Extract the [x, y] coordinate from the center of the cell holding the provided text.  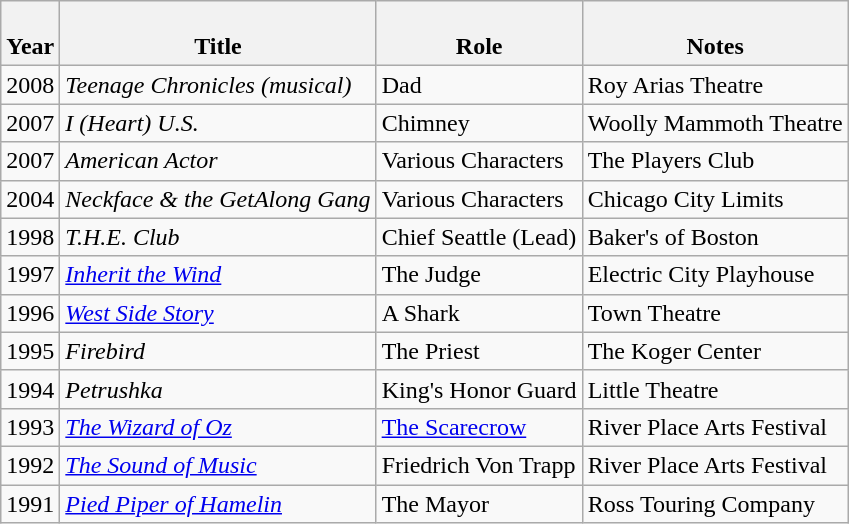
Pied Piper of Hamelin [218, 503]
West Side Story [218, 313]
Woolly Mammoth Theatre [715, 123]
T.H.E. Club [218, 237]
The Judge [479, 275]
2004 [30, 199]
1994 [30, 389]
Inherit the Wind [218, 275]
American Actor [218, 161]
1991 [30, 503]
Role [479, 34]
1995 [30, 351]
Petrushka [218, 389]
Chief Seattle (Lead) [479, 237]
1992 [30, 465]
The Scarecrow [479, 427]
Chicago City Limits [715, 199]
The Players Club [715, 161]
The Wizard of Oz [218, 427]
The Sound of Music [218, 465]
Year [30, 34]
Chimney [479, 123]
The Mayor [479, 503]
The Koger Center [715, 351]
1993 [30, 427]
The Priest [479, 351]
Firebird [218, 351]
A Shark [479, 313]
Roy Arias Theatre [715, 85]
Town Theatre [715, 313]
Electric City Playhouse [715, 275]
2008 [30, 85]
1996 [30, 313]
King's Honor Guard [479, 389]
Notes [715, 34]
Title [218, 34]
Baker's of Boston [715, 237]
Dad [479, 85]
1998 [30, 237]
Teenage Chronicles (musical) [218, 85]
Neckface & the GetAlong Gang [218, 199]
Ross Touring Company [715, 503]
1997 [30, 275]
Little Theatre [715, 389]
Friedrich Von Trapp [479, 465]
I (Heart) U.S. [218, 123]
